Return (X, Y) of the center of cell containing provided text 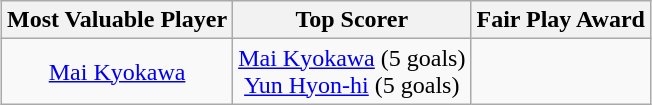
Top Scorer (352, 20)
Most Valuable Player (118, 20)
Fair Play Award (561, 20)
Mai Kyokawa (118, 72)
Mai Kyokawa (5 goals) Yun Hyon-hi (5 goals) (352, 72)
